Detect which cell encompasses the target text, then output its (x, y) center coordinate. 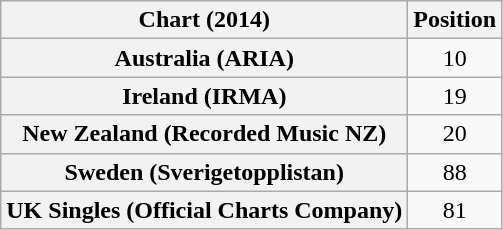
New Zealand (Recorded Music NZ) (204, 134)
UK Singles (Official Charts Company) (204, 210)
10 (455, 58)
Sweden (Sverigetopplistan) (204, 172)
20 (455, 134)
88 (455, 172)
Ireland (IRMA) (204, 96)
Chart (2014) (204, 20)
81 (455, 210)
Australia (ARIA) (204, 58)
19 (455, 96)
Position (455, 20)
